Detect which cell encompasses the target text, then output its (x, y) center coordinate. 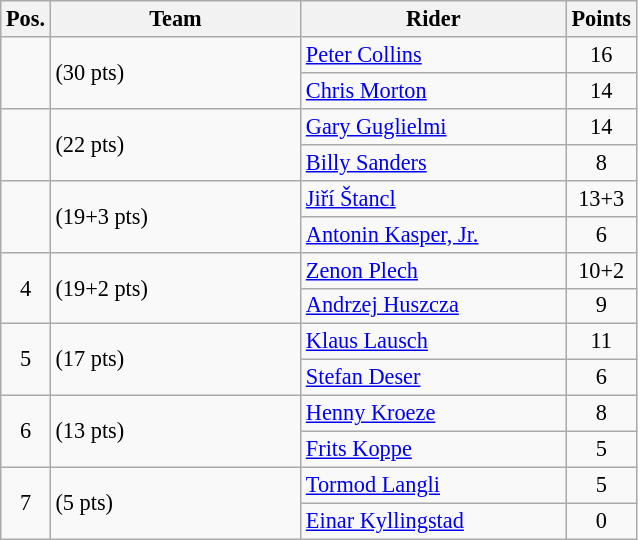
(13 pts) (175, 432)
Andrzej Huszcza (434, 306)
4 (26, 288)
(19+3 pts) (175, 216)
Jiří Štancl (434, 198)
16 (601, 55)
13+3 (601, 198)
9 (601, 306)
(22 pts) (175, 144)
(5 pts) (175, 503)
Henny Kroeze (434, 414)
Zenon Plech (434, 270)
Tormod Langli (434, 485)
Points (601, 19)
Rider (434, 19)
Stefan Deser (434, 378)
Peter Collins (434, 55)
Klaus Lausch (434, 342)
(17 pts) (175, 360)
Einar Kyllingstad (434, 521)
Pos. (26, 19)
Billy Sanders (434, 162)
0 (601, 521)
Chris Morton (434, 90)
7 (26, 503)
(30 pts) (175, 73)
Gary Guglielmi (434, 126)
Frits Koppe (434, 450)
10+2 (601, 270)
(19+2 pts) (175, 288)
Team (175, 19)
Antonin Kasper, Jr. (434, 234)
11 (601, 342)
